Extract the [x, y] coordinate from the center of the cell holding the provided text.  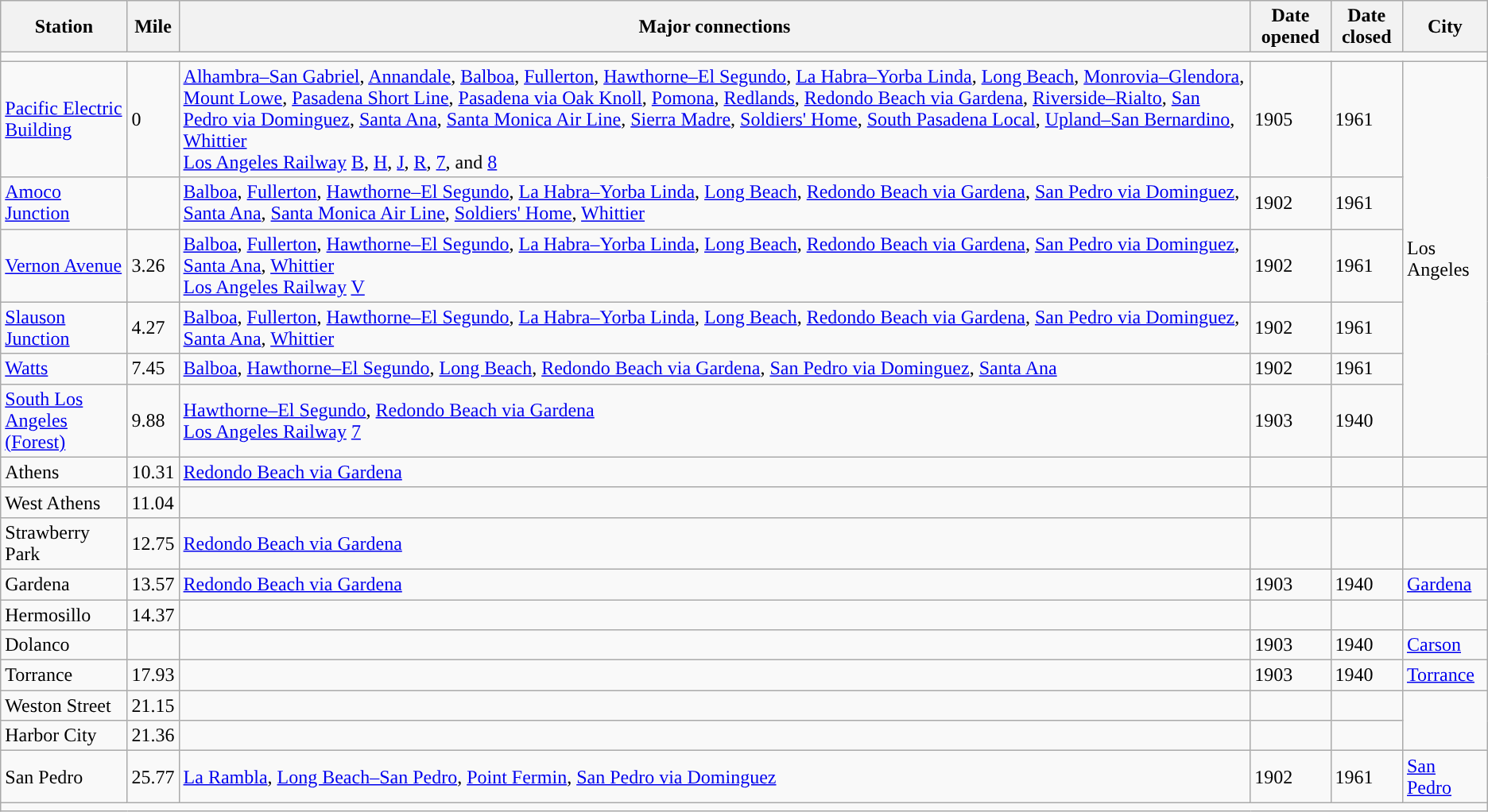
Hawthorne–El Segundo, Redondo Beach via GardenaLos Angeles Railway 7 [715, 420]
0 [153, 119]
3.26 [153, 265]
Date opened [1291, 27]
Los Angeles [1445, 259]
Balboa, Hawthorne–El Segundo, Long Beach, Redondo Beach via Gardena, San Pedro via Dominguez, Santa Ana [715, 369]
17.93 [153, 675]
10.31 [153, 472]
West Athens [64, 502]
Balboa, Fullerton, Hawthorne–El Segundo, La Habra–Yorba Linda, Long Beach, Redondo Beach via Gardena, San Pedro via Dominguez, Santa Ana, Whittier [715, 327]
Major connections [715, 27]
Mile [153, 27]
South Los Angeles(Forest) [64, 420]
4.27 [153, 327]
Carson [1445, 645]
Pacific Electric Building [64, 119]
13.57 [153, 584]
Hermosillo [64, 614]
1905 [1291, 119]
21.15 [153, 706]
Weston Street [64, 706]
City [1445, 27]
9.88 [153, 420]
25.77 [153, 777]
Harbor City [64, 736]
Watts [64, 369]
21.36 [153, 736]
Amoco Junction [64, 203]
Dolanco [64, 645]
Date closed [1366, 27]
Strawberry Park [64, 543]
Athens [64, 472]
14.37 [153, 614]
Slauson Junction [64, 327]
12.75 [153, 543]
Vernon Avenue [64, 265]
Station [64, 27]
7.45 [153, 369]
11.04 [153, 502]
La Rambla, Long Beach–San Pedro, Point Fermin, San Pedro via Dominguez [715, 777]
